Return the (X, Y) coordinate for the center point of the cell that contains the specified text.  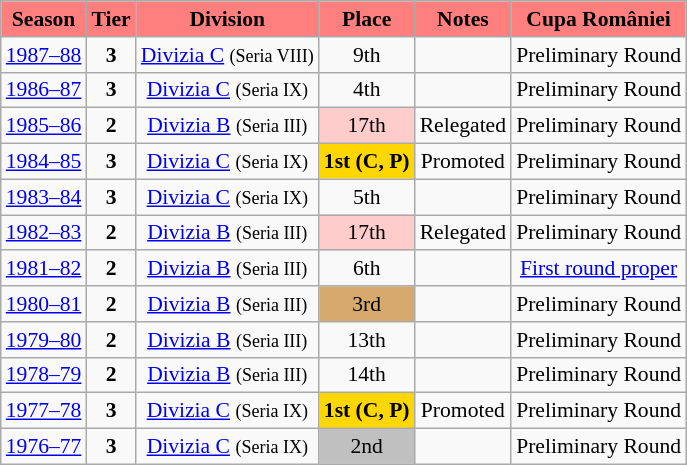
1983–84 (44, 197)
1984–85 (44, 162)
4th (367, 90)
5th (367, 197)
Season (44, 19)
9th (367, 55)
Divizia C (Seria VIII) (228, 55)
Place (367, 19)
1987–88 (44, 55)
1986–87 (44, 90)
1978–79 (44, 375)
1976–77 (44, 447)
1982–83 (44, 233)
1979–80 (44, 340)
13th (367, 340)
Division (228, 19)
14th (367, 375)
1985–86 (44, 126)
1980–81 (44, 304)
6th (367, 269)
Cupa României (598, 19)
1981–82 (44, 269)
2nd (367, 447)
Notes (463, 19)
3rd (367, 304)
Tier (110, 19)
1977–78 (44, 411)
First round proper (598, 269)
